Identify which cell holds the provided text, then report its [x, y] central coordinate. 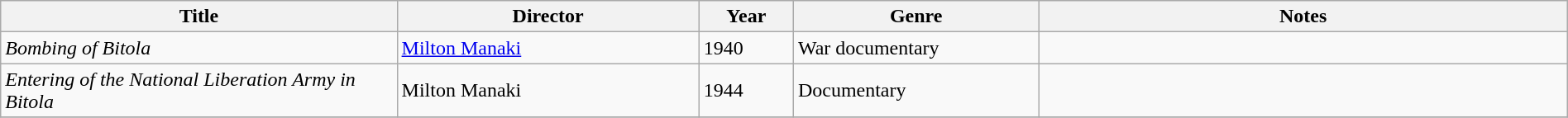
Year [746, 17]
Notes [1303, 17]
1944 [746, 91]
Title [198, 17]
Entering of the National Liberation Army in Bitola [198, 91]
Documentary [916, 91]
Bombing of Bitola [198, 48]
Genre [916, 17]
1940 [746, 48]
War documentary [916, 48]
Director [547, 17]
